Return (X, Y) of the center of cell containing provided text 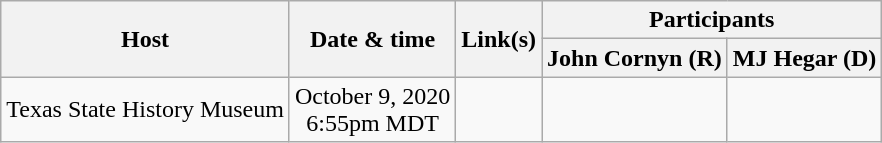
MJ Hegar (D) (804, 58)
John Cornyn (R) (635, 58)
October 9, 20206:55pm MDT (372, 110)
Date & time (372, 39)
Host (146, 39)
Link(s) (499, 39)
Texas State History Museum (146, 110)
Participants (712, 20)
